Provide the [X, Y] coordinate of the cell's center where the given text is located.  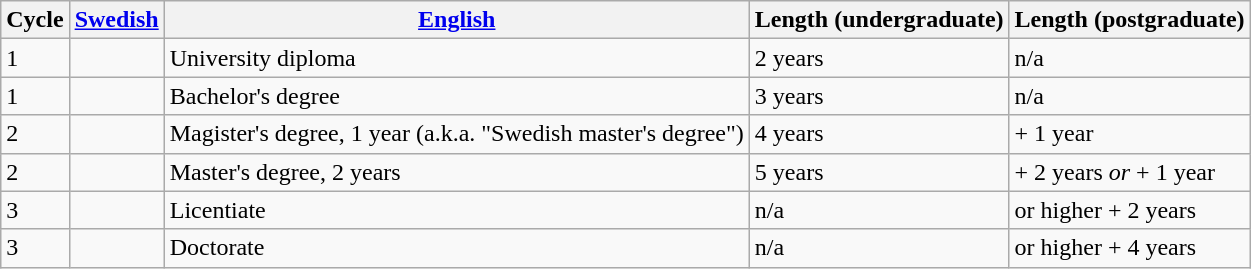
5 years [879, 172]
Cycle [35, 20]
Master's degree, 2 years [456, 172]
4 years [879, 134]
+ 2 years or + 1 year [1130, 172]
or higher + 4 years [1130, 248]
Swedish [116, 20]
Licentiate [456, 210]
Bachelor's degree [456, 96]
English [456, 20]
University diploma [456, 58]
+ 1 year [1130, 134]
Length (postgraduate) [1130, 20]
Length (undergraduate) [879, 20]
Magister's degree, 1 year (a.k.a. "Swedish master's degree") [456, 134]
2 years [879, 58]
or higher + 2 years [1130, 210]
Doctorate [456, 248]
3 years [879, 96]
